For the text-containing cell, return its midpoint in (X, Y) coordinate format. 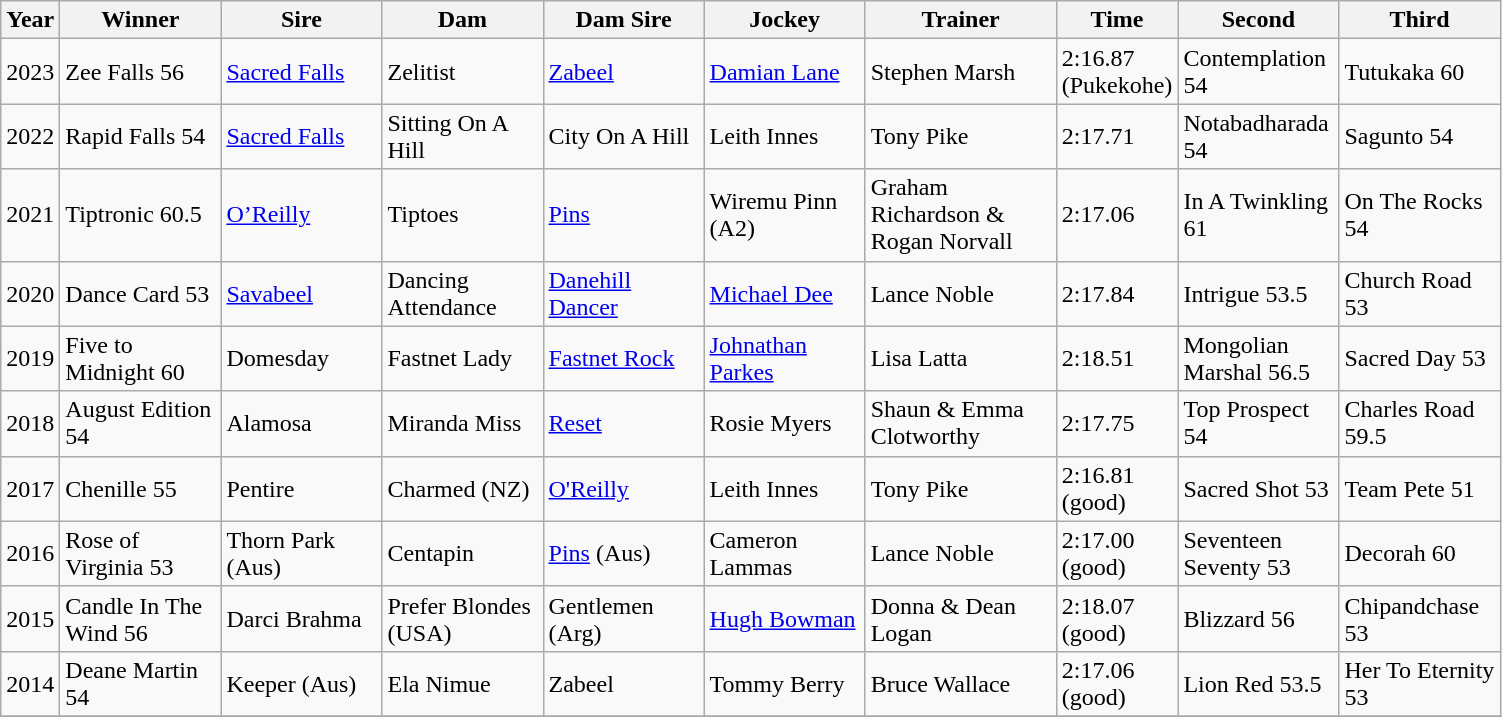
2:18.51 (1117, 358)
Rapid Falls 54 (140, 136)
Thorn Park (Aus) (302, 554)
In A Twinkling 61 (1258, 215)
Deane Martin 54 (140, 684)
Sacred Day 53 (1420, 358)
Centapin (462, 554)
Graham Richardson & Rogan Norvall (960, 215)
2:17.00 (good) (1117, 554)
Sacred Shot 53 (1258, 488)
Second (1258, 20)
Church Road 53 (1420, 294)
Decorah 60 (1420, 554)
Rose of Virginia 53 (140, 554)
Damian Lane (784, 72)
Chipandchase 53 (1420, 618)
Tiptoes (462, 215)
2016 (30, 554)
Contemplation 54 (1258, 72)
Tommy Berry (784, 684)
Sitting On A Hill (462, 136)
Donna & Dean Logan (960, 618)
Miranda Miss (462, 424)
Domesday (302, 358)
2:16.81 (good) (1117, 488)
Pins (624, 215)
2:16.87 (Pukekohe) (1117, 72)
O'Reilly (624, 488)
Gentlemen (Arg) (624, 618)
Danehill Dancer (624, 294)
Wiremu Pinn (A2) (784, 215)
Tiptronic 60.5 (140, 215)
Prefer Blondes (USA) (462, 618)
Top Prospect 54 (1258, 424)
Fastnet Rock (624, 358)
Third (1420, 20)
2017 (30, 488)
Intrigue 53.5 (1258, 294)
Ela Nimue (462, 684)
Winner (140, 20)
2020 (30, 294)
2021 (30, 215)
Pins (Aus) (624, 554)
2:17.75 (1117, 424)
Reset (624, 424)
Alamosa (302, 424)
Michael Dee (784, 294)
Dance Card 53 (140, 294)
O’Reilly (302, 215)
Mongolian Marshal 56.5 (1258, 358)
2:17.06 (good) (1117, 684)
Dam Sire (624, 20)
Notabadharada 54 (1258, 136)
2:17.84 (1117, 294)
Team Pete 51 (1420, 488)
Five to Midnight 60 (140, 358)
2022 (30, 136)
Johnathan Parkes (784, 358)
Sire (302, 20)
Trainer (960, 20)
Time (1117, 20)
2:18.07 (good) (1117, 618)
Darci Brahma (302, 618)
Rosie Myers (784, 424)
Zee Falls 56 (140, 72)
Savabeel (302, 294)
Fastnet Lady (462, 358)
Lion Red 53.5 (1258, 684)
2015 (30, 618)
2014 (30, 684)
Cameron Lammas (784, 554)
Stephen Marsh (960, 72)
Chenille 55 (140, 488)
Tutukaka 60 (1420, 72)
Shaun & Emma Clotworthy (960, 424)
Hugh Bowman (784, 618)
Zelitist (462, 72)
On The Rocks 54 (1420, 215)
Charmed (NZ) (462, 488)
Charles Road 59.5 (1420, 424)
Seventeen Seventy 53 (1258, 554)
Lisa Latta (960, 358)
Her To Eternity 53 (1420, 684)
August Edition 54 (140, 424)
Sagunto 54 (1420, 136)
2018 (30, 424)
Keeper (Aus) (302, 684)
Dancing Attendance (462, 294)
Bruce Wallace (960, 684)
Blizzard 56 (1258, 618)
Jockey (784, 20)
Pentire (302, 488)
Candle In The Wind 56 (140, 618)
Year (30, 20)
2023 (30, 72)
City On A Hill (624, 136)
2:17.06 (1117, 215)
2:17.71 (1117, 136)
Dam (462, 20)
2019 (30, 358)
